Output the (X, Y) coordinate of the center of the cell containing the given text.  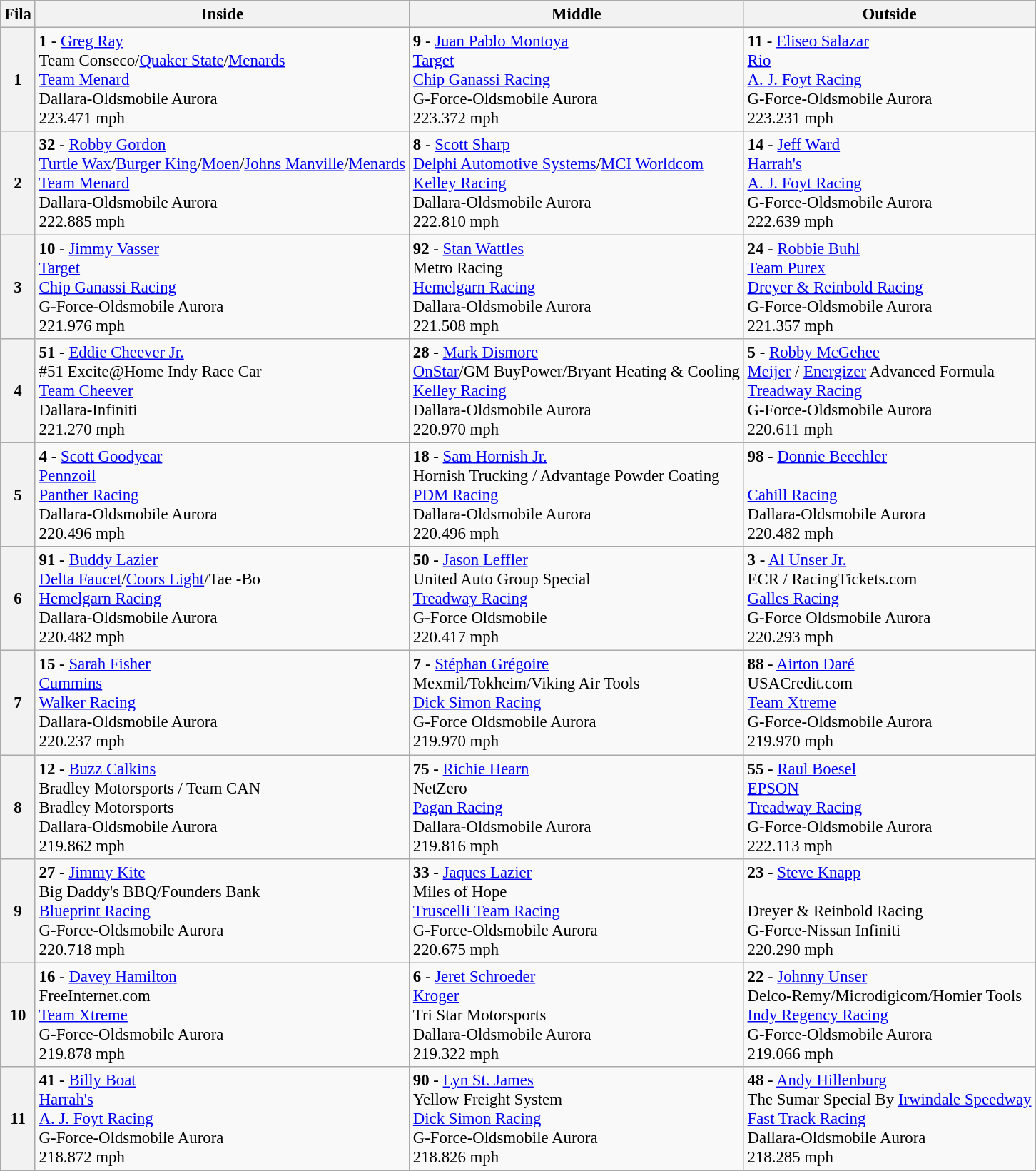
9 (19, 911)
11 - Eliseo SalazarRioA. J. Foyt RacingG-Force-Oldsmobile Aurora223.231 mph (889, 80)
6 (19, 599)
18 - Sam Hornish Jr. Hornish Trucking / Advantage Powder CoatingPDM RacingDallara-Oldsmobile Aurora220.496 mph (577, 495)
1 - Greg RayTeam Conseco/Quaker State/MenardsTeam MenardDallara-Oldsmobile Aurora223.471 mph (222, 80)
51 - Eddie Cheever Jr. #51 Excite@Home Indy Race CarTeam CheeverDallara-Infiniti221.270 mph (222, 391)
22 - Johnny UnserDelco-Remy/Microdigicom/Homier ToolsIndy Regency RacingG-Force-Oldsmobile Aurora219.066 mph (889, 1015)
12 - Buzz CalkinsBradley Motorsports / Team CANBradley MotorsportsDallara-Oldsmobile Aurora219.862 mph (222, 807)
2 (19, 183)
32 - Robby GordonTurtle Wax/Burger King/Moen/Johns Manville/MenardsTeam MenardDallara-Oldsmobile Aurora222.885 mph (222, 183)
10 - Jimmy VasserTargetChip Ganassi RacingG-Force-Oldsmobile Aurora221.976 mph (222, 288)
28 - Mark DismoreOnStar/GM BuyPower/Bryant Heating & CoolingKelley RacingDallara-Oldsmobile Aurora220.970 mph (577, 391)
7 (19, 703)
23 - Steve KnappDreyer & Reinbold RacingG-Force-Nissan Infiniti220.290 mph (889, 911)
4 - Scott GoodyearPennzoilPanther RacingDallara-Oldsmobile Aurora220.496 mph (222, 495)
1 (19, 80)
90 - Lyn St. JamesYellow Freight SystemDick Simon RacingG-Force-Oldsmobile Aurora218.826 mph (577, 1118)
41 - Billy BoatHarrah'sA. J. Foyt RacingG-Force-Oldsmobile Aurora218.872 mph (222, 1118)
88 - Airton Daré USACredit.comTeam XtremeG-Force-Oldsmobile Aurora219.970 mph (889, 703)
98 - Donnie BeechlerCahill RacingDallara-Oldsmobile Aurora220.482 mph (889, 495)
4 (19, 391)
33 - Jaques Lazier Miles of HopeTruscelli Team RacingG-Force-Oldsmobile Aurora220.675 mph (577, 911)
75 - Richie HearnNetZeroPagan RacingDallara-Oldsmobile Aurora219.816 mph (577, 807)
Middle (577, 14)
24 - Robbie BuhlTeam PurexDreyer & Reinbold RacingG-Force-Oldsmobile Aurora221.357 mph (889, 288)
27 - Jimmy KiteBig Daddy's BBQ/Founders BankBlueprint RacingG-Force-Oldsmobile Aurora 220.718 mph (222, 911)
7 - Stéphan GrégoireMexmil/Tokheim/Viking Air ToolsDick Simon RacingG-Force Oldsmobile Aurora219.970 mph (577, 703)
5 (19, 495)
9 - Juan Pablo Montoya TargetChip Ganassi RacingG-Force-Oldsmobile Aurora223.372 mph (577, 80)
50 - Jason Leffler United Auto Group Special Treadway RacingG-Force Oldsmobile220.417 mph (577, 599)
6 - Jeret SchroederKrogerTri Star MotorsportsDallara-Oldsmobile Aurora219.322 mph (577, 1015)
15 - Sarah Fisher CumminsWalker RacingDallara-Oldsmobile Aurora220.237 mph (222, 703)
5 - Robby McGeheeMeijer / Energizer Advanced FormulaTreadway RacingG-Force-Oldsmobile Aurora220.611 mph (889, 391)
8 (19, 807)
Outside (889, 14)
16 - Davey HamiltonFreeInternet.comTeam XtremeG-Force-Oldsmobile Aurora219.878 mph (222, 1015)
3 (19, 288)
Inside (222, 14)
10 (19, 1015)
14 - Jeff WardHarrah'sA. J. Foyt RacingG-Force-Oldsmobile Aurora222.639 mph (889, 183)
92 - Stan WattlesMetro RacingHemelgarn RacingDallara-Oldsmobile Aurora221.508 mph (577, 288)
55 - Raul BoeselEPSONTreadway RacingG-Force-Oldsmobile Aurora222.113 mph (889, 807)
11 (19, 1118)
Fila (19, 14)
48 - Andy Hillenburg The Sumar Special By Irwindale SpeedwayFast Track RacingDallara-Oldsmobile Aurora218.285 mph (889, 1118)
8 - Scott SharpDelphi Automotive Systems/MCI WorldcomKelley RacingDallara-Oldsmobile Aurora222.810 mph (577, 183)
3 - Al Unser Jr. ECR / RacingTickets.comGalles RacingG-Force Oldsmobile Aurora220.293 mph (889, 599)
91 - Buddy Lazier Delta Faucet/Coors Light/Tae -BoHemelgarn RacingDallara-Oldsmobile Aurora220.482 mph (222, 599)
